Locate the cell with the specified text and output its (x, y) center coordinate. 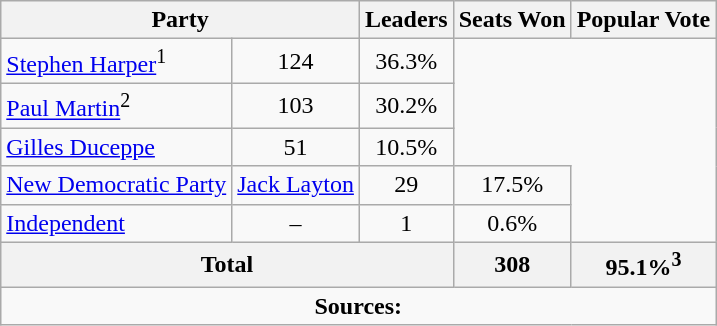
1 (406, 223)
– (296, 223)
Independent (116, 223)
10.5% (406, 147)
0.6% (512, 223)
New Democratic Party (116, 185)
17.5% (512, 185)
Party (180, 20)
Sources: (358, 306)
36.3% (406, 62)
51 (296, 147)
Paul Martin2 (116, 106)
103 (296, 106)
Stephen Harper1 (116, 62)
124 (296, 62)
Jack Layton (296, 185)
Total (227, 264)
Gilles Duceppe (116, 147)
29 (406, 185)
30.2% (406, 106)
308 (512, 264)
Leaders (406, 20)
95.1%3 (644, 264)
Seats Won (512, 20)
Popular Vote (644, 20)
